Capture the cell that displays the provided text and extract its [x, y] central coordinate. 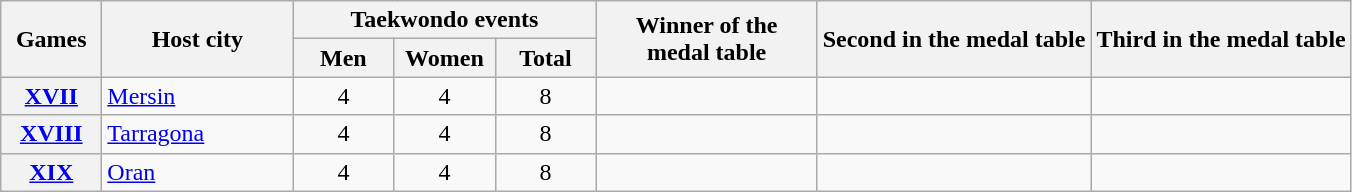
Taekwondo events [444, 20]
Winner of the medal table [706, 39]
Third in the medal table [1221, 39]
XVII [52, 96]
Total [546, 58]
XVIII [52, 134]
Women [444, 58]
Second in the medal table [954, 39]
Men [344, 58]
Tarragona [198, 134]
Mersin [198, 96]
Games [52, 39]
XIX [52, 172]
Oran [198, 172]
Host city [198, 39]
